From the cell containing the given text, extract its center point as [X, Y] coordinate. 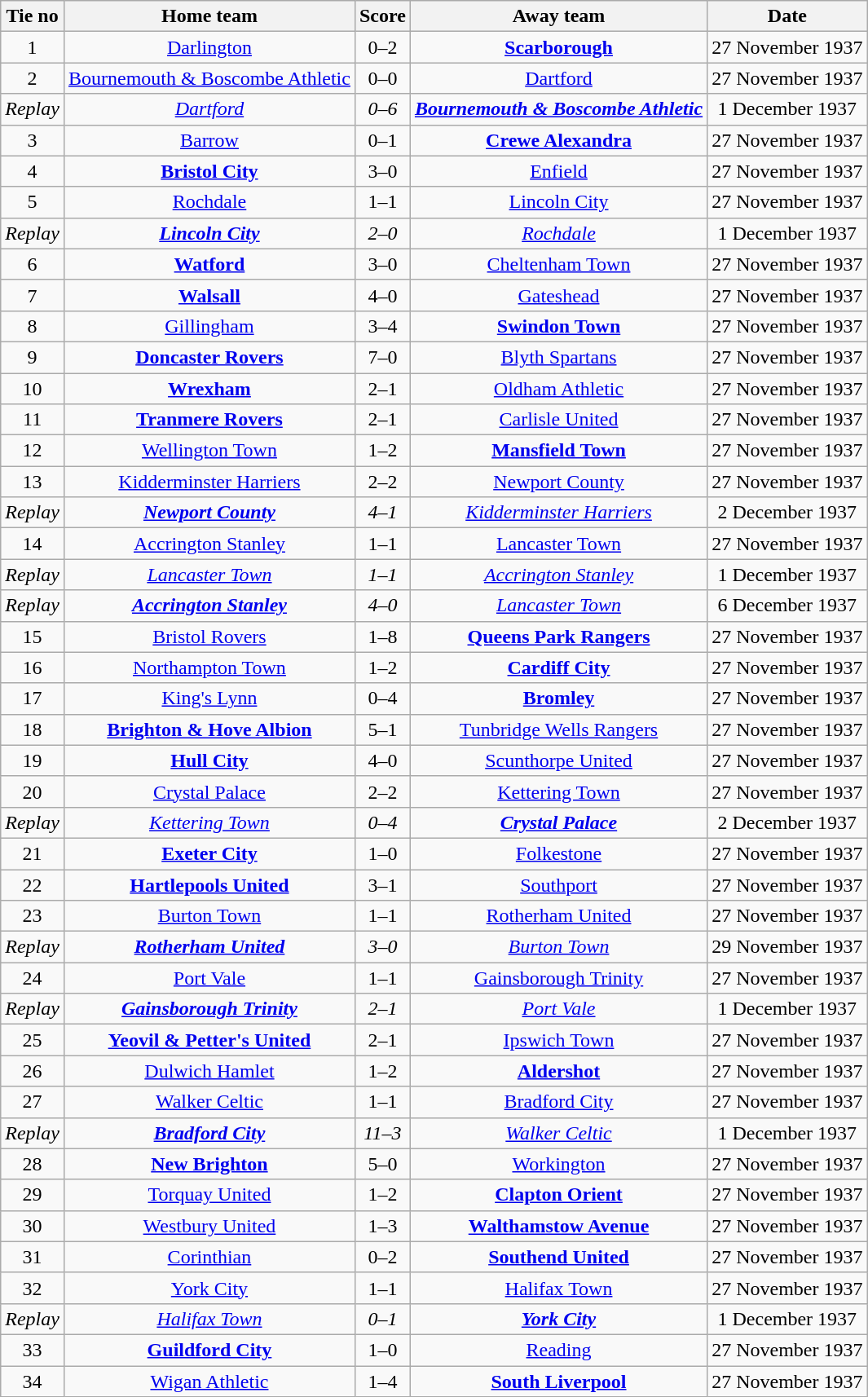
24 [33, 978]
Exeter City [209, 853]
Southend United [558, 1257]
1–3 [382, 1226]
2–0 [382, 233]
Workington [558, 1164]
20 [33, 791]
Wellington Town [209, 451]
Crewe Alexandra [558, 140]
15 [33, 637]
Ipswich Town [558, 1040]
Reading [558, 1350]
16 [33, 668]
7 [33, 295]
4–1 [382, 513]
Cheltenham Town [558, 264]
Folkestone [558, 853]
Blyth Spartans [558, 357]
Aldershot [558, 1071]
Corinthian [209, 1257]
Southport [558, 884]
Yeovil & Petter's United [209, 1040]
Westbury United [209, 1226]
Away team [558, 16]
14 [33, 544]
Gillingham [209, 326]
8 [33, 326]
Clapton Orient [558, 1195]
Tranmere Rovers [209, 420]
Hull City [209, 760]
0–0 [382, 78]
Dulwich Hamlet [209, 1071]
1 [33, 47]
27 [33, 1102]
South Liverpool [558, 1382]
Darlington [209, 47]
29 [33, 1195]
23 [33, 916]
Scarborough [558, 47]
Date [787, 16]
Wrexham [209, 389]
Enfield [558, 171]
6 [33, 264]
33 [33, 1350]
Cardiff City [558, 668]
Walthamstow Avenue [558, 1226]
Tunbridge Wells Rangers [558, 729]
Hartlepools United [209, 884]
10 [33, 389]
1–4 [382, 1382]
7–0 [382, 357]
3–4 [382, 326]
5–0 [382, 1164]
12 [33, 451]
32 [33, 1288]
Doncaster Rovers [209, 357]
3–1 [382, 884]
34 [33, 1382]
19 [33, 760]
Gateshead [558, 295]
5 [33, 202]
Torquay United [209, 1195]
22 [33, 884]
Walsall [209, 295]
Barrow [209, 140]
Oldham Athletic [558, 389]
11 [33, 420]
9 [33, 357]
21 [33, 853]
17 [33, 698]
5–1 [382, 729]
Northampton Town [209, 668]
26 [33, 1071]
31 [33, 1257]
18 [33, 729]
Bristol City [209, 171]
Home team [209, 16]
4 [33, 171]
New Brighton [209, 1164]
0–6 [382, 109]
Wigan Athletic [209, 1382]
30 [33, 1226]
28 [33, 1164]
6 December 1937 [787, 606]
Guildford City [209, 1350]
2 [33, 78]
King's Lynn [209, 698]
Score [382, 16]
Swindon Town [558, 326]
29 November 1937 [787, 947]
13 [33, 482]
Queens Park Rangers [558, 637]
11–3 [382, 1133]
Bromley [558, 698]
Bristol Rovers [209, 637]
Carlisle United [558, 420]
3 [33, 140]
Tie no [33, 16]
Mansfield Town [558, 451]
25 [33, 1040]
Brighton & Hove Albion [209, 729]
Watford [209, 264]
1–8 [382, 637]
Scunthorpe United [558, 760]
